Pinpoint the cell where the given text exists, returning its (X, Y) midpoint coordinate. 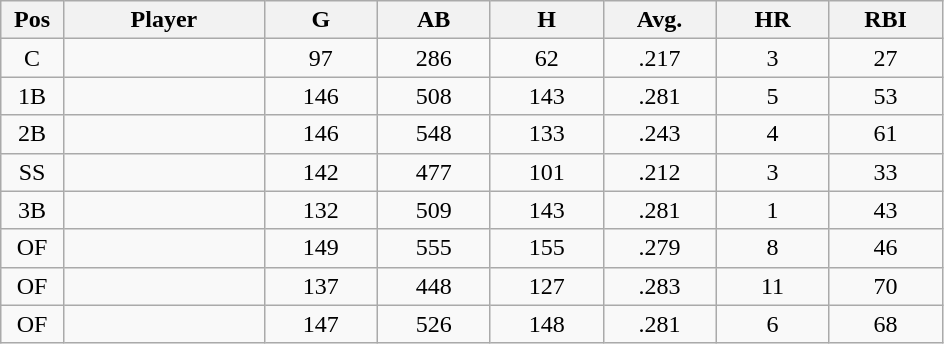
286 (434, 58)
.212 (660, 172)
.243 (660, 134)
5 (772, 96)
G (320, 20)
147 (320, 324)
70 (886, 286)
2B (32, 134)
H (546, 20)
1B (32, 96)
4 (772, 134)
HR (772, 20)
555 (434, 248)
132 (320, 210)
43 (886, 210)
SS (32, 172)
C (32, 58)
6 (772, 324)
137 (320, 286)
RBI (886, 20)
509 (434, 210)
142 (320, 172)
11 (772, 286)
3B (32, 210)
548 (434, 134)
Avg. (660, 20)
1 (772, 210)
.283 (660, 286)
46 (886, 248)
Player (164, 20)
68 (886, 324)
27 (886, 58)
101 (546, 172)
448 (434, 286)
8 (772, 248)
155 (546, 248)
.217 (660, 58)
33 (886, 172)
133 (546, 134)
508 (434, 96)
61 (886, 134)
97 (320, 58)
AB (434, 20)
Pos (32, 20)
.279 (660, 248)
477 (434, 172)
127 (546, 286)
53 (886, 96)
148 (546, 324)
526 (434, 324)
149 (320, 248)
62 (546, 58)
